Scan for the cell matching the given text and deliver its (X, Y) coordinate at center. 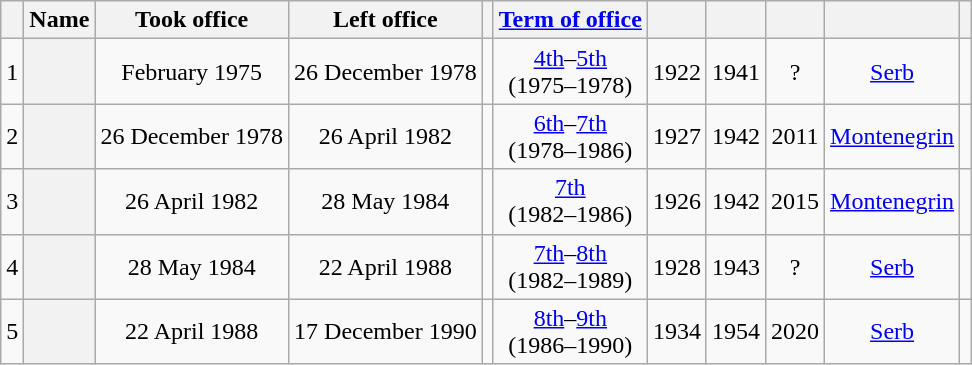
1 (12, 72)
Term of office (570, 20)
7th(1982–1986) (570, 202)
2015 (794, 202)
5 (12, 332)
1941 (736, 72)
Name (60, 20)
17 December 1990 (386, 332)
7th–8th(1982–1989) (570, 266)
Left office (386, 20)
4 (12, 266)
2 (12, 136)
1927 (676, 136)
6th–7th(1978–1986) (570, 136)
1943 (736, 266)
1926 (676, 202)
1934 (676, 332)
3 (12, 202)
2011 (794, 136)
1928 (676, 266)
2020 (794, 332)
Took office (192, 20)
1922 (676, 72)
1954 (736, 332)
8th–9th(1986–1990) (570, 332)
February 1975 (192, 72)
4th–5th(1975–1978) (570, 72)
